Search for the cell housing the specified text and yield its [X, Y] center coordinate. 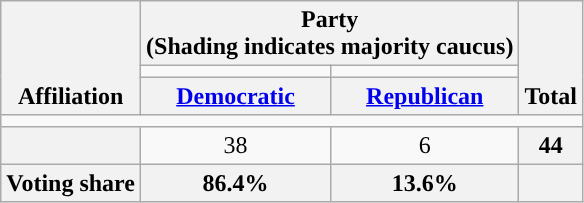
Total [551, 58]
44 [551, 145]
Democratic [236, 96]
13.6% [425, 183]
Republican [425, 96]
38 [236, 145]
Party (Shading indicates majority caucus) [330, 34]
6 [425, 145]
Voting share [71, 183]
Affiliation [71, 58]
86.4% [236, 183]
